Pinpoint the cell where the given text exists, returning its [X, Y] midpoint coordinate. 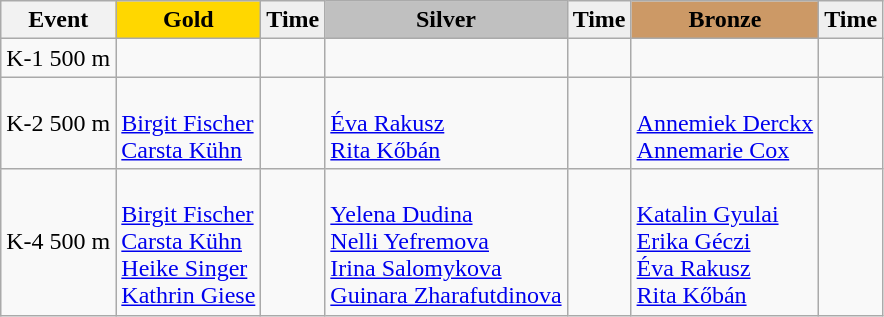
Annemiek DerckxAnnemarie Cox [725, 123]
Event [58, 20]
Birgit FischerCarsta Kühn [188, 123]
Gold [188, 20]
K-2 500 m [58, 123]
K-4 500 m [58, 242]
Silver [446, 20]
Birgit FischerCarsta KühnHeike SingerKathrin Giese [188, 242]
Bronze [725, 20]
Katalin GyulaiErika GécziÉva RakuszRita Kőbán [725, 242]
Éva RakuszRita Kőbán [446, 123]
Yelena DudinaNelli YefremovaIrina SalomykovaGuinara Zharafutdinova [446, 242]
K-1 500 m [58, 58]
